Detect which cell encompasses the target text, then output its (X, Y) center coordinate. 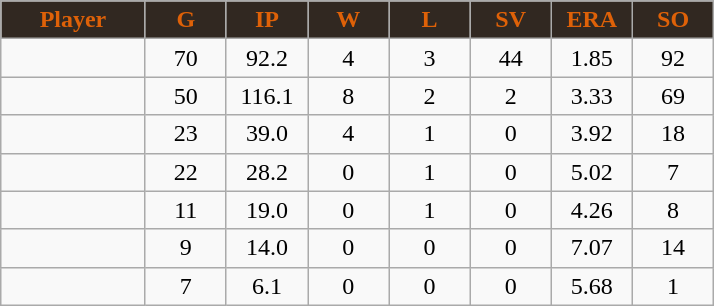
11 (186, 210)
23 (186, 134)
5.68 (592, 286)
L (430, 20)
7.07 (592, 248)
Player (73, 20)
5.02 (592, 172)
3.92 (592, 134)
22 (186, 172)
19.0 (266, 210)
SV (510, 20)
44 (510, 58)
70 (186, 58)
18 (672, 134)
3.33 (592, 96)
92 (672, 58)
14.0 (266, 248)
28.2 (266, 172)
9 (186, 248)
4.26 (592, 210)
116.1 (266, 96)
1.85 (592, 58)
ERA (592, 20)
92.2 (266, 58)
69 (672, 96)
14 (672, 248)
SO (672, 20)
IP (266, 20)
50 (186, 96)
39.0 (266, 134)
3 (430, 58)
6.1 (266, 286)
W (348, 20)
G (186, 20)
